Scan for the cell matching the given text and deliver its (X, Y) coordinate at center. 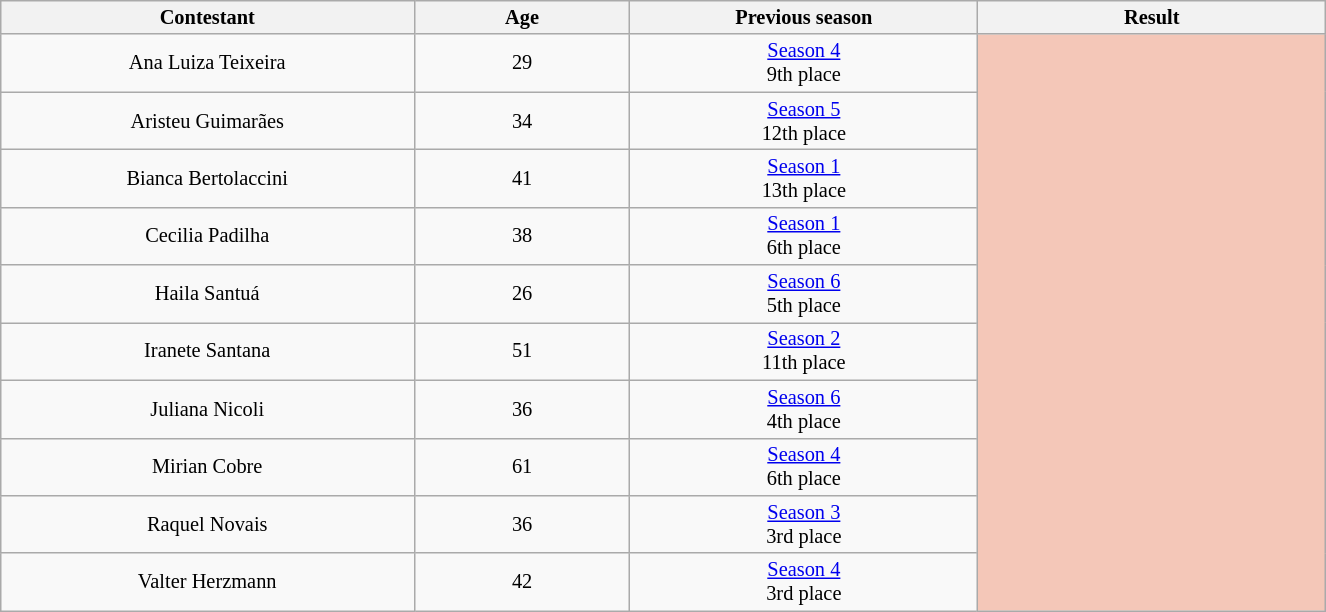
Ana Luiza Teixeira (207, 63)
Season 65th place (804, 294)
Season 46th place (804, 467)
29 (522, 63)
42 (522, 582)
Season 512th place (804, 121)
Bianca Bertolaccini (207, 178)
Aristeu Guimarães (207, 121)
Age (522, 17)
Iranete Santana (207, 351)
34 (522, 121)
41 (522, 178)
Juliana Nicoli (207, 409)
Raquel Novais (207, 524)
Haila Santuá (207, 294)
Season 43rd place (804, 582)
Season 64th place (804, 409)
61 (522, 467)
Result (1152, 17)
Contestant (207, 17)
Season 16th place (804, 236)
Season 113th place (804, 178)
38 (522, 236)
51 (522, 351)
Valter Herzmann (207, 582)
Season 49th place (804, 63)
26 (522, 294)
Cecilia Padilha (207, 236)
Season 211th place (804, 351)
Season 33rd place (804, 524)
Previous season (804, 17)
Mirian Cobre (207, 467)
